Search for the cell housing the specified text and yield its (x, y) center coordinate. 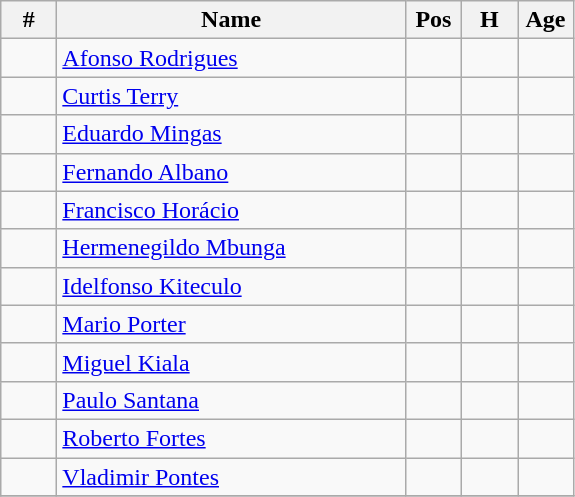
Mario Porter (232, 324)
Curtis Terry (232, 96)
Miguel Kiala (232, 362)
Idelfonso Kiteculo (232, 286)
Roberto Fortes (232, 438)
Age (546, 20)
Hermenegildo Mbunga (232, 248)
Francisco Horácio (232, 210)
Pos (433, 20)
Afonso Rodrigues (232, 58)
Eduardo Mingas (232, 134)
Paulo Santana (232, 400)
Fernando Albano (232, 172)
H (489, 20)
# (29, 20)
Vladimir Pontes (232, 477)
Name (232, 20)
